From the cell containing the given text, extract its center point as (X, Y) coordinate. 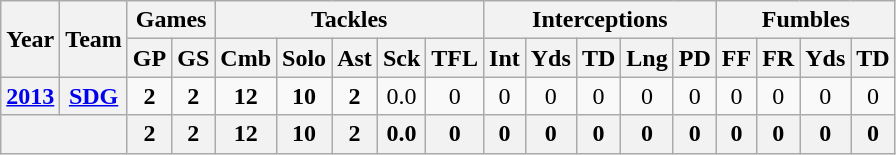
Interceptions (600, 20)
Games (170, 20)
PD (694, 58)
GP (149, 58)
TFL (455, 58)
Tackles (350, 20)
GS (194, 58)
FF (736, 58)
Int (505, 58)
Fumbles (806, 20)
Solo (304, 58)
Ast (355, 58)
Team (94, 39)
Sck (401, 58)
Cmb (246, 58)
FR (778, 58)
Year (30, 39)
Lng (647, 58)
SDG (94, 96)
2013 (30, 96)
